Scan for the cell matching the given text and deliver its (x, y) coordinate at center. 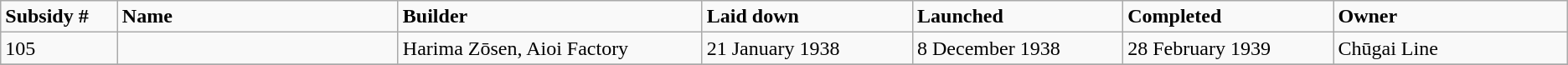
Launched (1017, 17)
28 February 1939 (1228, 48)
Harima Zōsen, Aioi Factory (549, 48)
Laid down (807, 17)
Owner (1451, 17)
Subsidy # (59, 17)
Builder (549, 17)
Chūgai Line (1451, 48)
Name (258, 17)
8 December 1938 (1017, 48)
105 (59, 48)
21 January 1938 (807, 48)
Completed (1228, 17)
